Identify which cell holds the provided text, then report its (X, Y) central coordinate. 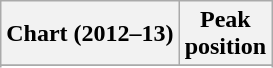
Peakposition (225, 34)
Chart (2012–13) (90, 34)
